Provide the (X, Y) coordinate of the cell's center where the given text is located.  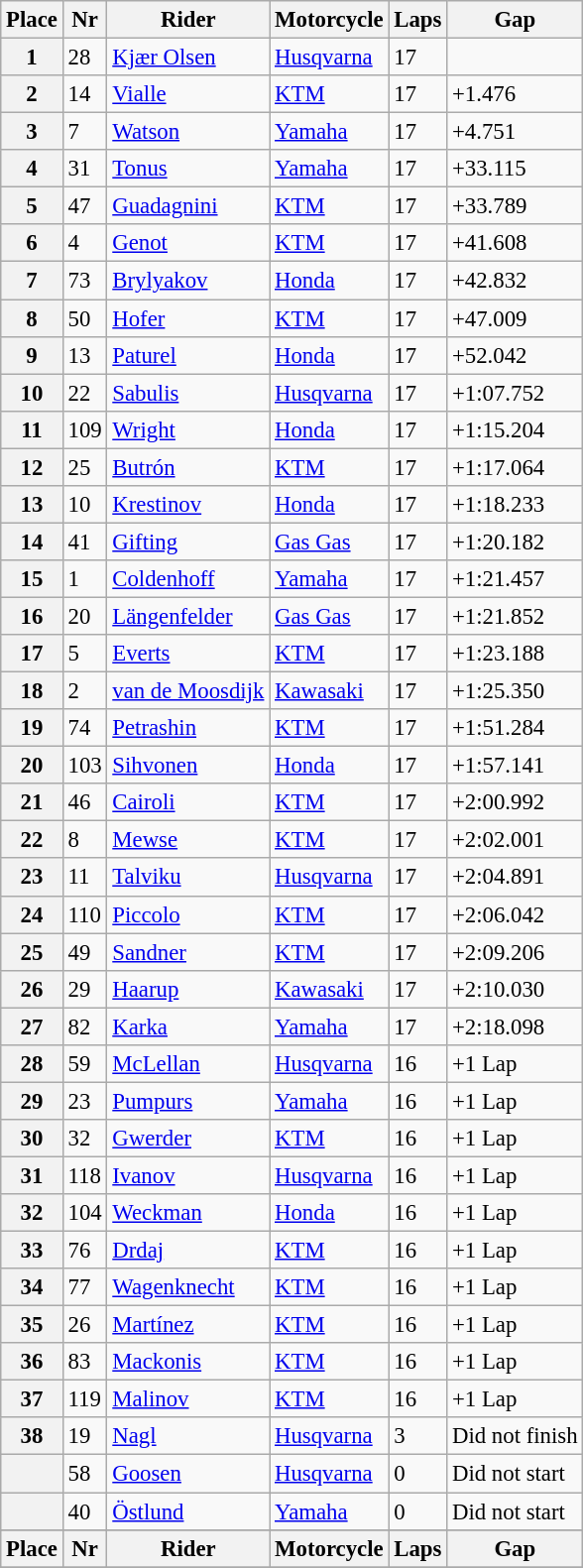
Wagenknecht (188, 1287)
Martínez (188, 1325)
77 (85, 1287)
38 (32, 1437)
Petrashin (188, 728)
73 (85, 281)
24 (32, 914)
Vialle (188, 94)
Längenfelder (188, 616)
33 (32, 1251)
+1:17.064 (516, 467)
Everts (188, 654)
18 (32, 691)
104 (85, 1213)
27 (32, 1026)
Cairoli (188, 802)
41 (85, 542)
Watson (188, 132)
+2:18.098 (516, 1026)
+1.476 (516, 94)
82 (85, 1026)
46 (85, 802)
Tonus (188, 169)
+1:21.852 (516, 616)
Genot (188, 243)
+1:18.233 (516, 505)
103 (85, 766)
+2:00.992 (516, 802)
+33.789 (516, 206)
59 (85, 1064)
Gwerder (188, 1139)
49 (85, 952)
Brylyakov (188, 281)
9 (32, 355)
50 (85, 318)
83 (85, 1362)
Gifting (188, 542)
Karka (188, 1026)
Butrón (188, 467)
+1:20.182 (516, 542)
+41.608 (516, 243)
47 (85, 206)
40 (85, 1511)
+1:15.204 (516, 429)
+2:04.891 (516, 878)
+42.832 (516, 281)
+1:21.457 (516, 579)
118 (85, 1175)
Coldenhoff (188, 579)
Sihvonen (188, 766)
21 (32, 802)
12 (32, 467)
+1:25.350 (516, 691)
37 (32, 1399)
35 (32, 1325)
Ivanov (188, 1175)
Pumpurs (188, 1101)
+1:23.188 (516, 654)
Did not finish (516, 1437)
Mackonis (188, 1362)
+1:57.141 (516, 766)
+1:51.284 (516, 728)
Mewse (188, 840)
Sandner (188, 952)
58 (85, 1474)
34 (32, 1287)
Drdaj (188, 1251)
30 (32, 1139)
Weckman (188, 1213)
Malinov (188, 1399)
+1:07.752 (516, 393)
Paturel (188, 355)
Östlund (188, 1511)
Krestinov (188, 505)
Goosen (188, 1474)
+52.042 (516, 355)
15 (32, 579)
110 (85, 914)
36 (32, 1362)
van de Moosdijk (188, 691)
Wright (188, 429)
109 (85, 429)
Talviku (188, 878)
Hofer (188, 318)
Piccolo (188, 914)
+2:06.042 (516, 914)
+2:09.206 (516, 952)
Kjær Olsen (188, 58)
+33.115 (516, 169)
119 (85, 1399)
+47.009 (516, 318)
74 (85, 728)
Haarup (188, 989)
+2:02.001 (516, 840)
6 (32, 243)
+4.751 (516, 132)
McLellan (188, 1064)
76 (85, 1251)
+2:10.030 (516, 989)
Guadagnini (188, 206)
Sabulis (188, 393)
Nagl (188, 1437)
